Pinpoint the cell where the given text exists, returning its [x, y] midpoint coordinate. 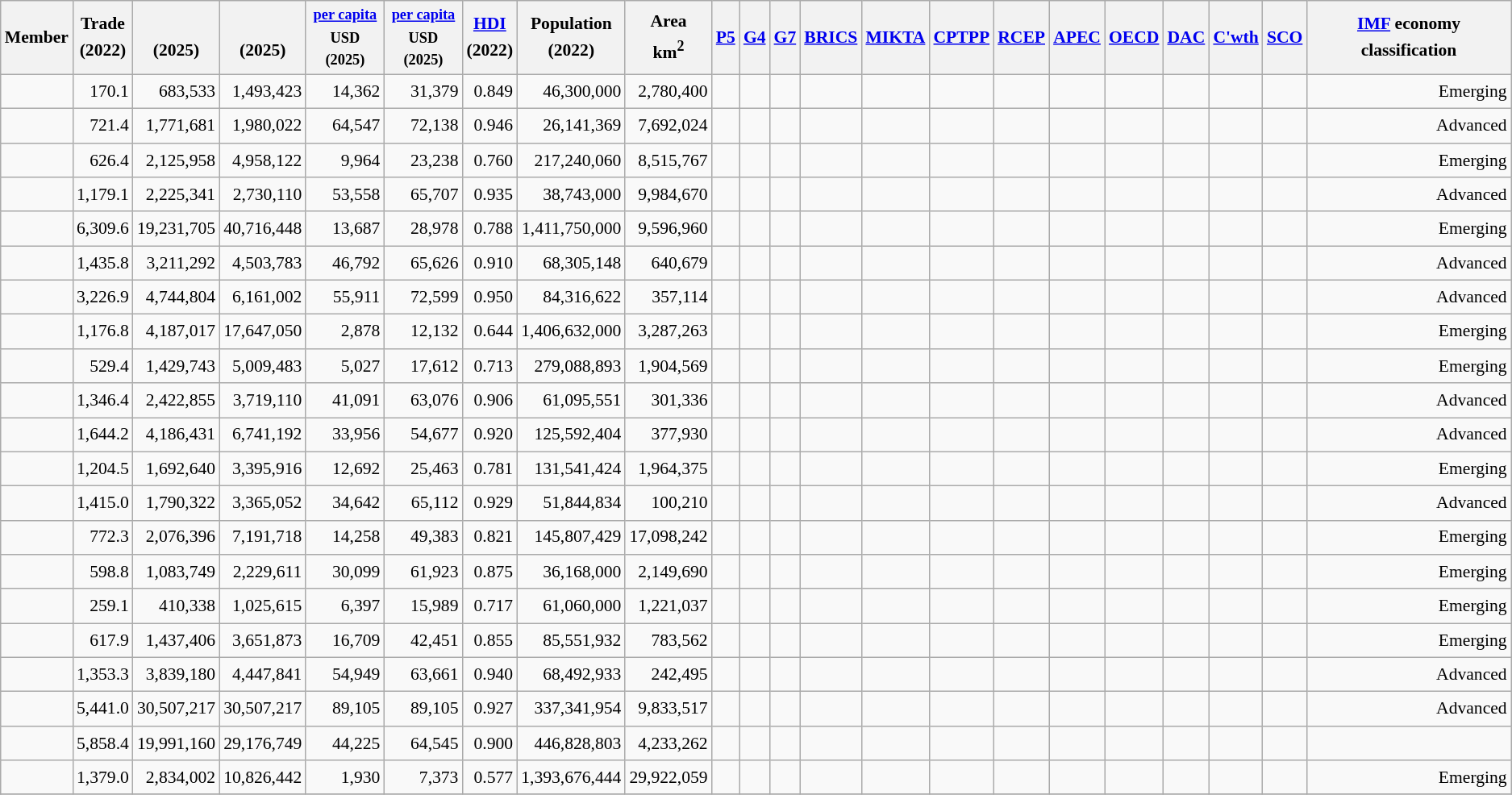
19,991,160 [176, 743]
640,679 [668, 263]
1,204.5 [103, 469]
1,980,022 [263, 126]
85,551,932 [571, 640]
2,229,611 [263, 572]
7,692,024 [668, 126]
54,677 [423, 435]
1,393,676,444 [571, 777]
63,661 [423, 676]
25,463 [423, 469]
17,612 [423, 366]
7,373 [423, 777]
279,088,893 [571, 366]
1,025,615 [263, 606]
0.717 [489, 606]
1,429,743 [176, 366]
IMF economy classification [1408, 37]
1,771,681 [176, 126]
41,091 [345, 400]
14,258 [345, 539]
6,161,002 [263, 298]
G4 [755, 37]
63,076 [423, 400]
DAC [1185, 37]
0.713 [489, 366]
2,878 [345, 332]
6,309.6 [103, 229]
0.946 [489, 126]
1,353.3 [103, 676]
217,240,060 [571, 161]
29,176,749 [263, 743]
61,095,551 [571, 400]
4,447,841 [263, 676]
19,231,705 [176, 229]
Member [37, 37]
170.1 [103, 92]
131,541,424 [571, 469]
Population(2022) [571, 37]
4,186,431 [176, 435]
10,826,442 [263, 777]
29,922,059 [668, 777]
337,341,954 [571, 710]
RCEP [1021, 37]
9,984,670 [668, 195]
42,451 [423, 640]
1,493,423 [263, 92]
46,300,000 [571, 92]
1,435.8 [103, 263]
1,179.1 [103, 195]
26,141,369 [571, 126]
529.4 [103, 366]
1,692,640 [176, 469]
0.760 [489, 161]
Areakm2 [668, 37]
0.929 [489, 503]
1,379.0 [103, 777]
410,338 [176, 606]
3,211,292 [176, 263]
8,515,767 [668, 161]
357,114 [668, 298]
HDI(2022) [489, 37]
3,651,873 [263, 640]
68,492,933 [571, 676]
OECD [1134, 37]
446,828,803 [571, 743]
61,923 [423, 572]
783,562 [668, 640]
2,225,341 [176, 195]
301,336 [668, 400]
1,083,749 [176, 572]
C'wth [1235, 37]
4,187,017 [176, 332]
0.927 [489, 710]
61,060,000 [571, 606]
100,210 [668, 503]
0.900 [489, 743]
9,833,517 [668, 710]
2,834,002 [176, 777]
54,949 [345, 676]
3,395,916 [263, 469]
68,305,148 [571, 263]
1,176.8 [103, 332]
721.4 [103, 126]
14,362 [345, 92]
1,346.4 [103, 400]
259.1 [103, 606]
72,138 [423, 126]
APEC [1077, 37]
5,027 [345, 366]
0.788 [489, 229]
49,383 [423, 539]
0.910 [489, 263]
1,904,569 [668, 366]
51,844,834 [571, 503]
38,743,000 [571, 195]
1,930 [345, 777]
617.9 [103, 640]
G7 [785, 37]
4,744,804 [176, 298]
598.8 [103, 572]
36,168,000 [571, 572]
0.940 [489, 676]
3,287,263 [668, 332]
0.875 [489, 572]
2,076,396 [176, 539]
28,978 [423, 229]
0.906 [489, 400]
0.849 [489, 92]
12,132 [423, 332]
65,626 [423, 263]
1,415.0 [103, 503]
30,099 [345, 572]
23,238 [423, 161]
626.4 [103, 161]
6,397 [345, 606]
2,422,855 [176, 400]
6,741,192 [263, 435]
3,226.9 [103, 298]
3,839,180 [176, 676]
1,790,322 [176, 503]
CPTPP [961, 37]
2,149,690 [668, 572]
3,719,110 [263, 400]
34,642 [345, 503]
P5 [726, 37]
0.920 [489, 435]
17,098,242 [668, 539]
9,964 [345, 161]
2,730,110 [263, 195]
31,379 [423, 92]
1,437,406 [176, 640]
55,911 [345, 298]
125,592,404 [571, 435]
1,406,632,000 [571, 332]
40,716,448 [263, 229]
Trade (2022) [103, 37]
72,599 [423, 298]
84,316,622 [571, 298]
242,495 [668, 676]
0.950 [489, 298]
17,647,050 [263, 332]
13,687 [345, 229]
1,221,037 [668, 606]
4,233,262 [668, 743]
377,930 [668, 435]
64,545 [423, 743]
44,225 [345, 743]
0.781 [489, 469]
33,956 [345, 435]
2,780,400 [668, 92]
145,807,429 [571, 539]
7,191,718 [263, 539]
3,365,052 [263, 503]
5,009,483 [263, 366]
2,125,958 [176, 161]
683,533 [176, 92]
16,709 [345, 640]
65,112 [423, 503]
5,858.4 [103, 743]
0.855 [489, 640]
0.935 [489, 195]
BRICS [831, 37]
65,707 [423, 195]
772.3 [103, 539]
46,792 [345, 263]
4,503,783 [263, 263]
9,596,960 [668, 229]
0.577 [489, 777]
MIKTA [895, 37]
0.821 [489, 539]
0.644 [489, 332]
64,547 [345, 126]
12,692 [345, 469]
1,964,375 [668, 469]
SCO [1285, 37]
5,441.0 [103, 710]
4,958,122 [263, 161]
15,989 [423, 606]
1,644.2 [103, 435]
1,411,750,000 [571, 229]
53,558 [345, 195]
